Detect which cell encompasses the target text, then output its (X, Y) center coordinate. 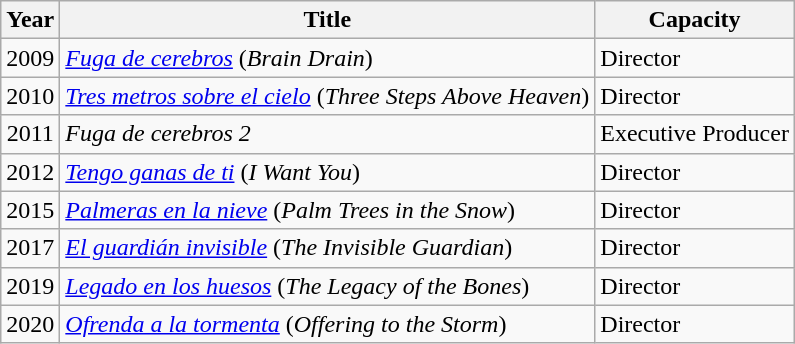
2010 (30, 96)
2020 (30, 324)
Ofrenda a la tormenta (Offering to the Storm) (328, 324)
2015 (30, 210)
Executive Producer (695, 134)
2011 (30, 134)
Fuga de cerebros 2 (328, 134)
El guardián invisible (The Invisible Guardian) (328, 248)
Legado en los huesos (The Legacy of the Bones) (328, 286)
2012 (30, 172)
Tres metros sobre el cielo (Three Steps Above Heaven) (328, 96)
Palmeras en la nieve (Palm Trees in the Snow) (328, 210)
2019 (30, 286)
2009 (30, 58)
2017 (30, 248)
Fuga de cerebros (Brain Drain) (328, 58)
Capacity (695, 20)
Year (30, 20)
Tengo ganas de ti (I Want You) (328, 172)
Title (328, 20)
